Pinpoint the cell where the given text exists, returning its [X, Y] midpoint coordinate. 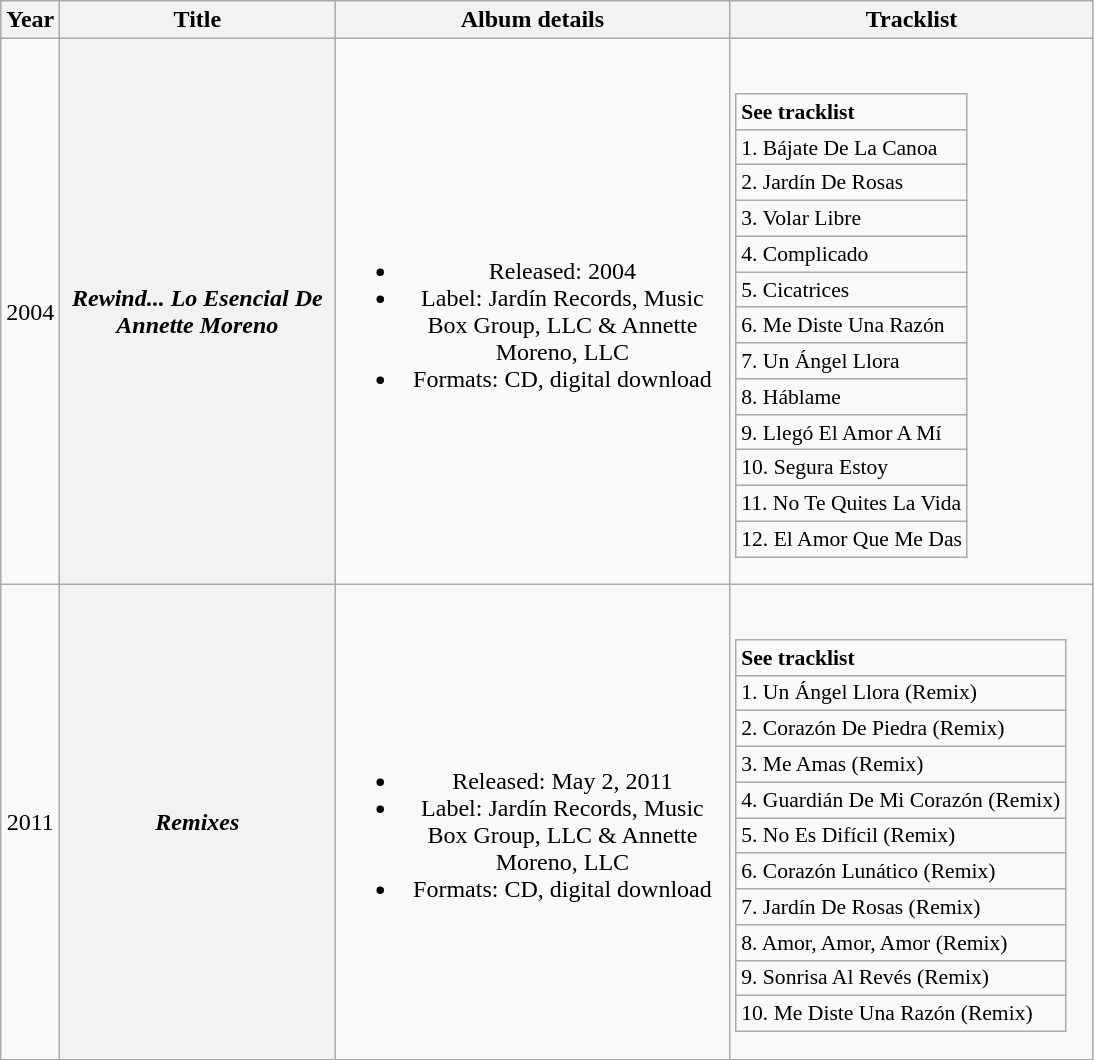
9. Llegó El Amor A Mí [852, 432]
Released: 2004Label: Jardín Records, Music Box Group, LLC & Annette Moreno, LLCFormats: CD, digital download [532, 312]
6. Corazón Lunático (Remix) [900, 871]
10. Segura Estoy [852, 468]
4. Complicado [852, 254]
3. Volar Libre [852, 219]
5. No Es Difícil (Remix) [900, 836]
Title [198, 20]
7. Un Ángel Llora [852, 361]
1. Bájate De La Canoa [852, 147]
9. Sonrisa Al Revés (Remix) [900, 978]
2004 [30, 312]
2011 [30, 822]
8. Háblame [852, 397]
Remixes [198, 822]
11. No Te Quites La Vida [852, 504]
Year [30, 20]
Rewind... Lo Esencial De Annette Moreno [198, 312]
4. Guardián De Mi Corazón (Remix) [900, 800]
2. Corazón De Piedra (Remix) [900, 729]
Tracklist [912, 20]
1. Un Ángel Llora (Remix) [900, 693]
8. Amor, Amor, Amor (Remix) [900, 943]
5. Cicatrices [852, 290]
Released: May 2, 2011Label: Jardín Records, Music Box Group, LLC & Annette Moreno, LLCFormats: CD, digital download [532, 822]
12. El Amor Que Me Das [852, 539]
10. Me Diste Una Razón (Remix) [900, 1014]
2. Jardín De Rosas [852, 183]
Album details [532, 20]
6. Me Diste Una Razón [852, 325]
7. Jardín De Rosas (Remix) [900, 907]
3. Me Amas (Remix) [900, 764]
